Capture the cell that displays the provided text and extract its [x, y] central coordinate. 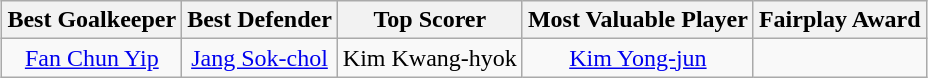
Most Valuable Player [638, 20]
Fairplay Award [840, 20]
Jang Sok-chol [260, 58]
Best Goalkeeper [92, 20]
Best Defender [260, 20]
Kim Kwang-hyok [430, 58]
Top Scorer [430, 20]
Fan Chun Yip [92, 58]
Kim Yong-jun [638, 58]
